From the cell containing the given text, extract its center point as (x, y) coordinate. 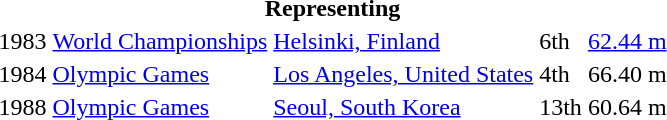
6th (561, 41)
Los Angeles, United States (404, 74)
Helsinki, Finland (404, 41)
Olympic Games (160, 74)
World Championships (160, 41)
4th (561, 74)
